Find where the given text appears and provide that cell's center as [x, y] coordinate. 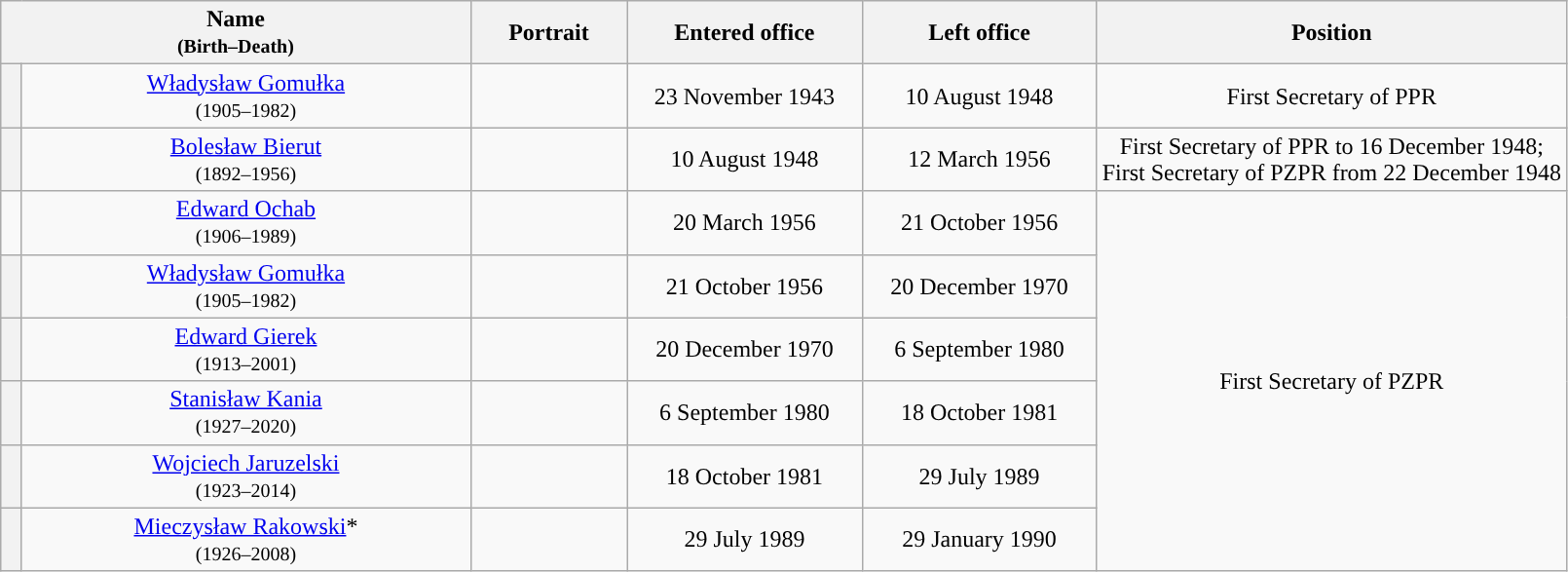
Position [1331, 33]
Bolesław Bierut(1892–1956) [245, 160]
Edward Gierek(1913–2001) [245, 349]
Left office [980, 33]
First Secretary of PPR to 16 December 1948;First Secretary of PZPR from 22 December 1948 [1331, 160]
Name(Birth–Death) [236, 33]
Edward Ochab(1906–1989) [245, 222]
Entered office [744, 33]
Stanisław Kania(1927–2020) [245, 413]
12 March 1956 [980, 160]
First Secretary of PZPR [1331, 381]
23 November 1943 [744, 95]
First Secretary of PPR [1331, 95]
Mieczysław Rakowski*(1926–2008) [245, 540]
20 March 1956 [744, 222]
Portrait [549, 33]
29 January 1990 [980, 540]
Wojciech Jaruzelski(1923–2014) [245, 476]
